From the cell containing the given text, extract its center point as [x, y] coordinate. 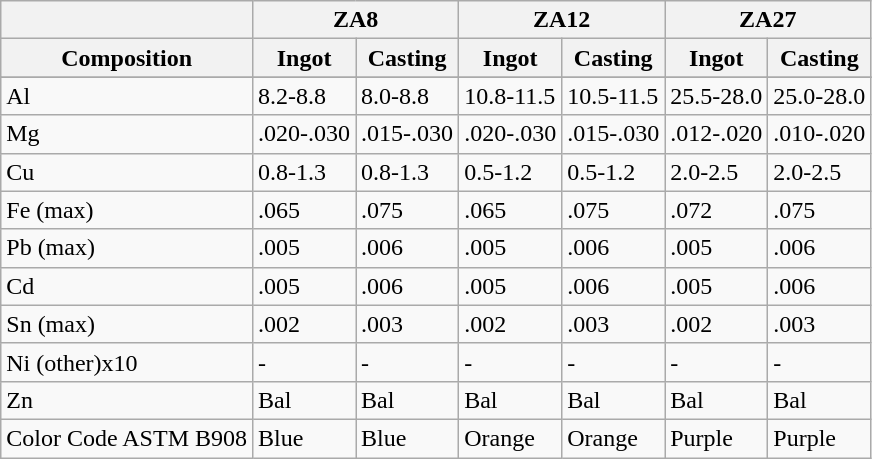
.010-.020 [820, 134]
Mg [127, 134]
8.0-8.8 [408, 96]
Cd [127, 286]
ZA27 [768, 20]
.072 [716, 210]
Ni (other)x10 [127, 362]
Al [127, 96]
25.0-28.0 [820, 96]
10.5-11.5 [614, 96]
25.5-28.0 [716, 96]
10.8-11.5 [510, 96]
Zn [127, 400]
Fe (max) [127, 210]
Pb (max) [127, 248]
ZA12 [562, 20]
Sn (max) [127, 324]
Composition [127, 58]
Cu [127, 172]
8.2-8.8 [304, 96]
ZA8 [356, 20]
.012-.020 [716, 134]
Color Code ASTM B908 [127, 438]
